Provide the [X, Y] coordinate of the cell's center where the given text is located.  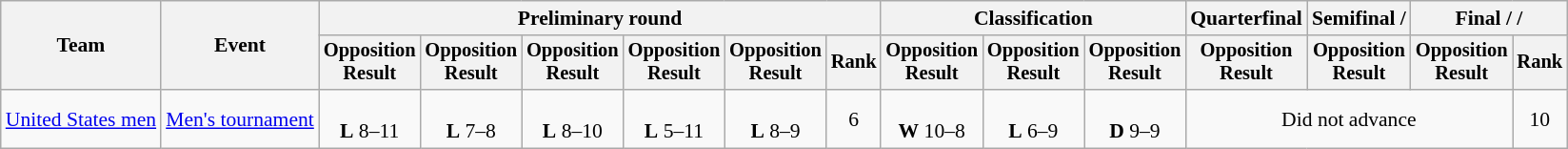
Did not advance [1348, 118]
Final / / [1489, 18]
Men's tournament [240, 118]
Event [240, 46]
W 10–8 [931, 118]
L 5–11 [674, 118]
10 [1539, 118]
Classification [1033, 18]
United States men [81, 118]
Quarterfinal [1246, 18]
L 8–11 [369, 118]
D 9–9 [1135, 118]
Team [81, 46]
L 8–10 [573, 118]
Preliminary round [600, 18]
L 6–9 [1034, 118]
6 [854, 118]
L 7–8 [470, 118]
L 8–9 [775, 118]
Semifinal / [1360, 18]
